Extract the (x, y) coordinate from the center of the cell holding the provided text.  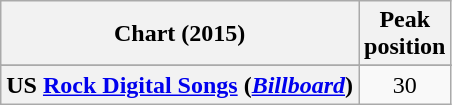
US Rock Digital Songs (Billboard) (180, 85)
Peakposition (405, 34)
Chart (2015) (180, 34)
30 (405, 85)
